Provide the (X, Y) coordinate of the cell's center where the given text is located.  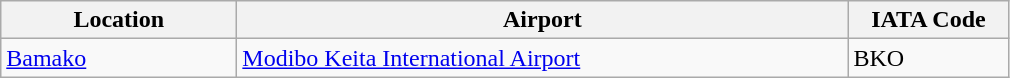
Airport (542, 20)
BKO (928, 58)
Modibo Keita International Airport (542, 58)
IATA Code (928, 20)
Bamako (119, 58)
Location (119, 20)
